Identify which cell holds the provided text, then report its (X, Y) central coordinate. 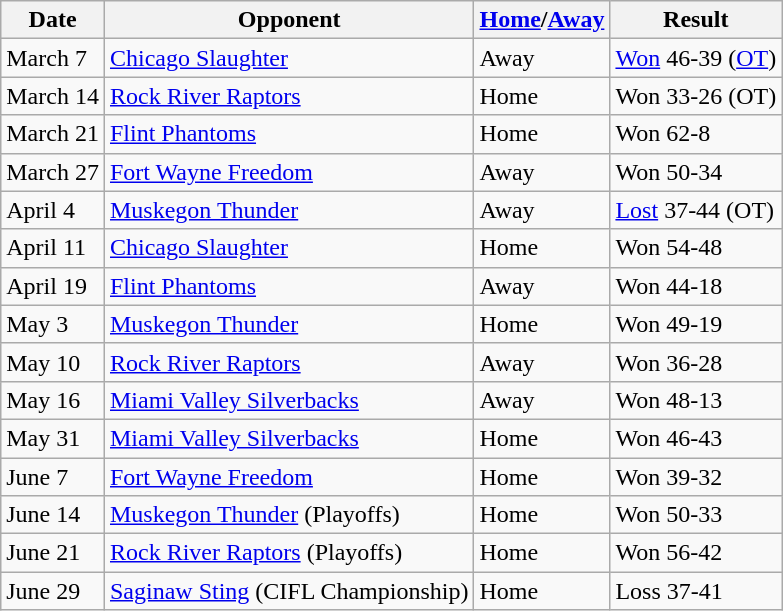
June 14 (53, 515)
May 31 (53, 438)
June 29 (53, 591)
Home/Away (542, 20)
Won 36-28 (696, 362)
Lost 37-44 (OT) (696, 210)
Rock River Raptors (Playoffs) (289, 553)
April 19 (53, 286)
Won 49-19 (696, 324)
Won 62-8 (696, 134)
Won 44-18 (696, 286)
Saginaw Sting (CIFL Championship) (289, 591)
May 16 (53, 400)
Won 50-33 (696, 515)
June 21 (53, 553)
June 7 (53, 477)
May 10 (53, 362)
March 21 (53, 134)
Won 48-13 (696, 400)
Result (696, 20)
Won 33-26 (OT) (696, 96)
March 14 (53, 96)
March 27 (53, 172)
Date (53, 20)
April 11 (53, 248)
Won 50-34 (696, 172)
Won 46-43 (696, 438)
Loss 37-41 (696, 591)
Won 54-48 (696, 248)
Won 46-39 (OT) (696, 58)
April 4 (53, 210)
Won 39-32 (696, 477)
Won 56-42 (696, 553)
May 3 (53, 324)
Opponent (289, 20)
Muskegon Thunder (Playoffs) (289, 515)
March 7 (53, 58)
